Detect which cell encompasses the target text, then output its (x, y) center coordinate. 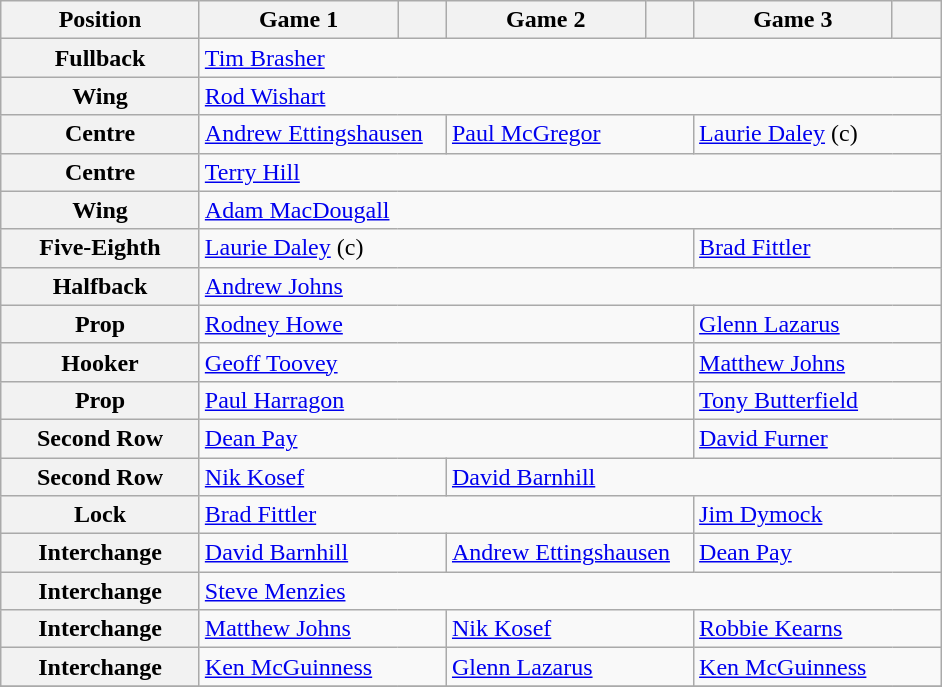
Tony Butterfield (818, 400)
Rod Wishart (570, 96)
Game 3 (794, 20)
Andrew Johns (570, 286)
Game 2 (546, 20)
Lock (100, 515)
Hooker (100, 362)
Game 1 (298, 20)
Robbie Kearns (818, 629)
Geoff Toovey (446, 362)
Rodney Howe (446, 324)
Steve Menzies (570, 591)
Jim Dymock (818, 515)
Five-Eighth (100, 248)
Terry Hill (570, 172)
Paul McGregor (570, 134)
Tim Brasher (570, 58)
Fullback (100, 58)
David Furner (818, 438)
Position (100, 20)
Halfback (100, 286)
Paul Harragon (446, 400)
Adam MacDougall (570, 210)
